Search for the cell housing the specified text and yield its [X, Y] center coordinate. 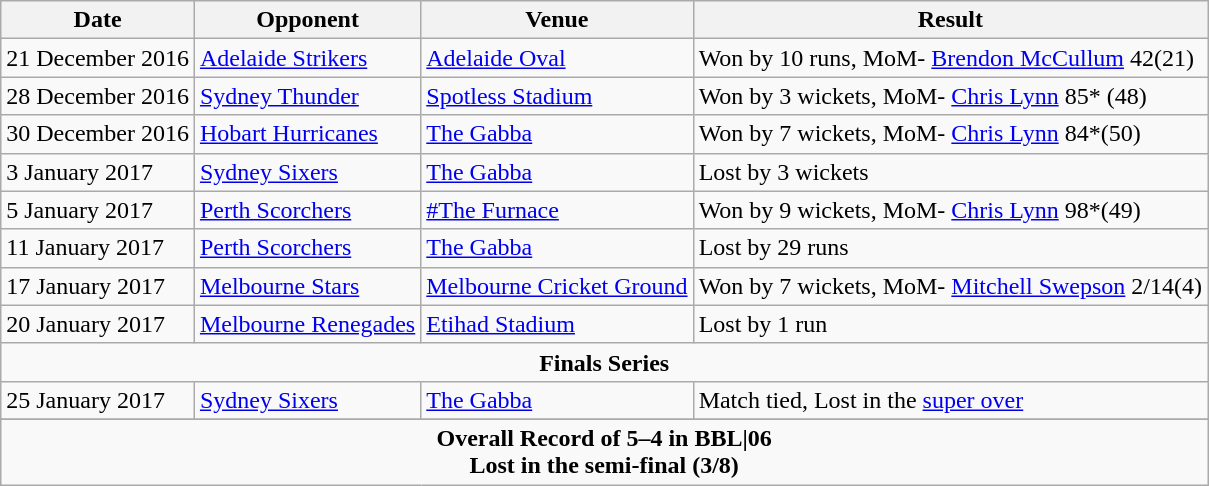
Won by 3 wickets, MoM- Chris Lynn 85* (48) [950, 96]
25 January 2017 [98, 400]
20 January 2017 [98, 324]
Melbourne Stars [307, 286]
Lost by 29 runs [950, 248]
Won by 7 wickets, MoM- Mitchell Swepson 2/14(4) [950, 286]
Spotless Stadium [557, 96]
Opponent [307, 20]
Won by 9 wickets, MoM- Chris Lynn 98*(49) [950, 210]
#The Furnace [557, 210]
Adelaide Oval [557, 58]
Venue [557, 20]
17 January 2017 [98, 286]
21 December 2016 [98, 58]
Overall Record of 5–4 in BBL|06Lost in the semi-final (3/8) [604, 452]
Lost by 3 wickets [950, 172]
Etihad Stadium [557, 324]
Hobart Hurricanes [307, 134]
Sydney Thunder [307, 96]
Result [950, 20]
Lost by 1 run [950, 324]
11 January 2017 [98, 248]
28 December 2016 [98, 96]
Adelaide Strikers [307, 58]
Won by 10 runs, MoM- Brendon McCullum 42(21) [950, 58]
Match tied, Lost in the super over [950, 400]
Melbourne Cricket Ground [557, 286]
Melbourne Renegades [307, 324]
Finals Series [604, 362]
30 December 2016 [98, 134]
5 January 2017 [98, 210]
3 January 2017 [98, 172]
Won by 7 wickets, MoM- Chris Lynn 84*(50) [950, 134]
Date [98, 20]
